Find where the given text appears and provide that cell's center as [x, y] coordinate. 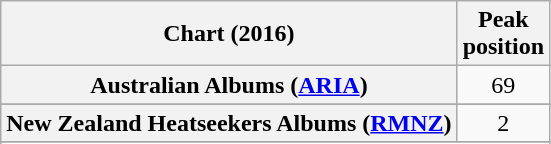
Australian Albums (ARIA) [229, 85]
69 [503, 85]
Peak position [503, 34]
Chart (2016) [229, 34]
New Zealand Heatseekers Albums (RMNZ) [229, 123]
2 [503, 123]
